Detect which cell encompasses the target text, then output its [X, Y] center coordinate. 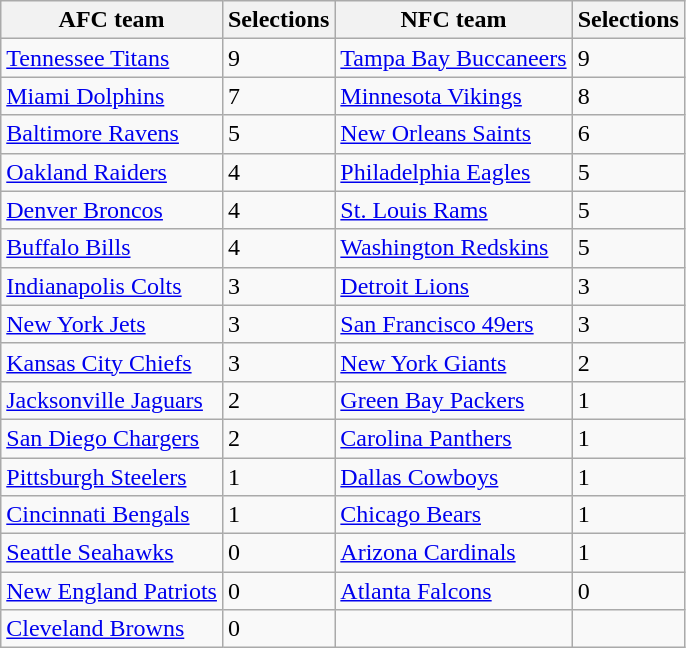
Cincinnati Bengals [112, 515]
Baltimore Ravens [112, 134]
Green Bay Packers [454, 400]
Chicago Bears [454, 515]
Oakland Raiders [112, 172]
Indianapolis Colts [112, 286]
San Diego Chargers [112, 438]
Washington Redskins [454, 248]
New York Jets [112, 324]
Philadelphia Eagles [454, 172]
St. Louis Rams [454, 210]
Dallas Cowboys [454, 477]
New York Giants [454, 362]
Jacksonville Jaguars [112, 400]
Atlanta Falcons [454, 591]
7 [278, 96]
Cleveland Browns [112, 629]
Buffalo Bills [112, 248]
Detroit Lions [454, 286]
Miami Dolphins [112, 96]
Tampa Bay Buccaneers [454, 58]
NFC team [454, 20]
Kansas City Chiefs [112, 362]
Seattle Seahawks [112, 553]
Denver Broncos [112, 210]
AFC team [112, 20]
Minnesota Vikings [454, 96]
8 [628, 96]
Pittsburgh Steelers [112, 477]
New England Patriots [112, 591]
Arizona Cardinals [454, 553]
Carolina Panthers [454, 438]
6 [628, 134]
Tennessee Titans [112, 58]
New Orleans Saints [454, 134]
San Francisco 49ers [454, 324]
